Pinpoint the cell where the given text exists, returning its (X, Y) midpoint coordinate. 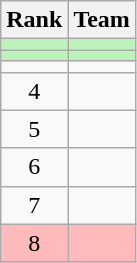
6 (34, 167)
Rank (34, 20)
5 (34, 129)
7 (34, 205)
8 (34, 243)
4 (34, 91)
Team (102, 20)
